Find where the given text appears and provide that cell's center as [X, Y] coordinate. 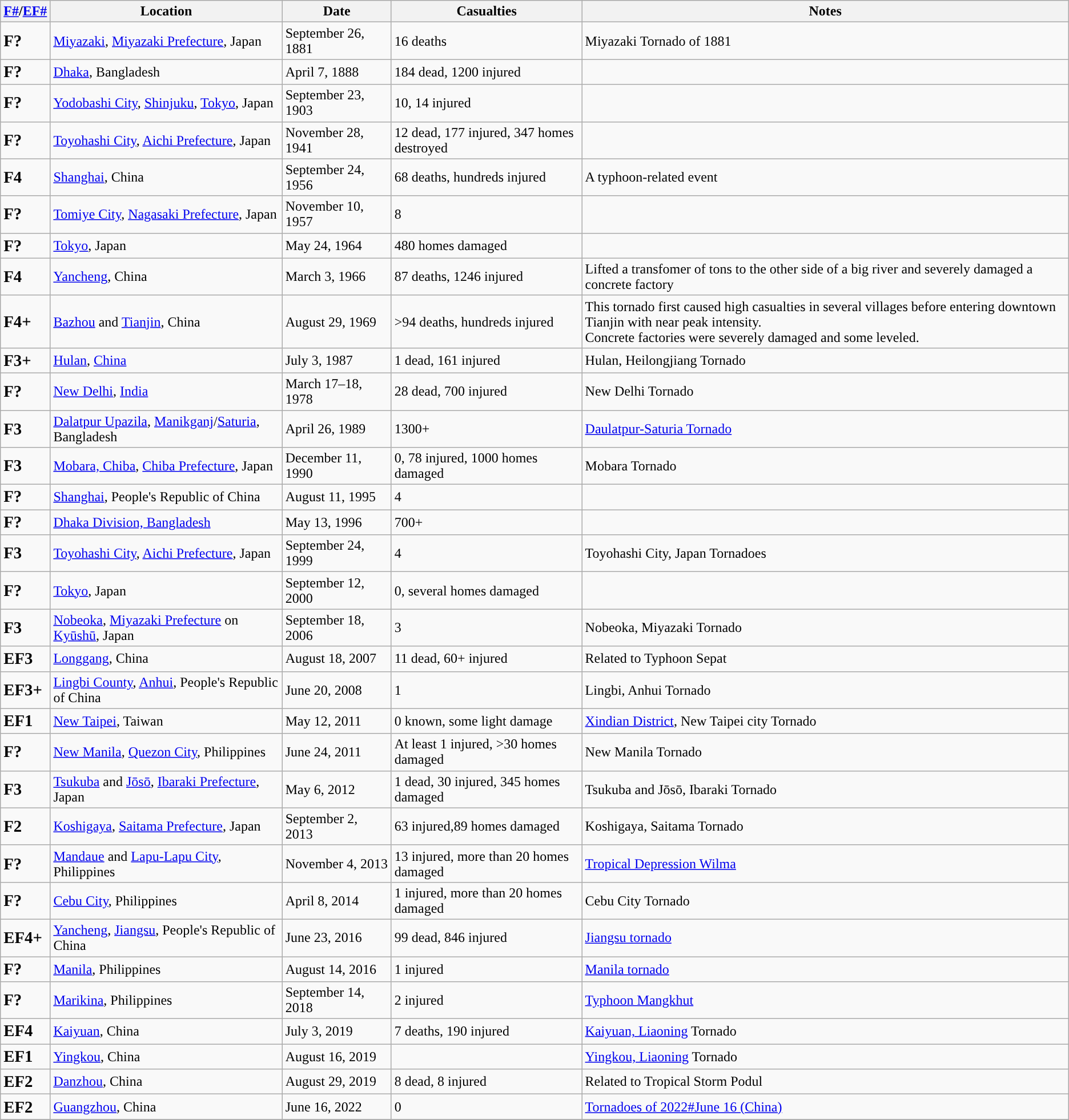
June 23, 2016 [337, 937]
Tsukuba and Jōsō, Ibaraki Prefecture, Japan [166, 789]
September 26, 1881 [337, 41]
At least 1 injured, >30 homes damaged [487, 752]
New Manila Tornado [825, 752]
Kaiyuan, Liaoning Tornado [825, 1032]
Shanghai, China [166, 177]
Date [337, 11]
Kaiyuan, China [166, 1032]
Dalatpur Upazila, Manikganj/Saturia, Bangladesh [166, 428]
Casualties [487, 11]
May 12, 2011 [337, 721]
Cebu City, Philippines [166, 901]
Daulatpur-Saturia Tornado [825, 428]
Miyazaki Tornado of 1881 [825, 41]
EF4+ [25, 937]
May 6, 2012 [337, 789]
August 14, 2016 [337, 969]
1 [487, 690]
68 deaths, hundreds injured [487, 177]
Yodobashi City, Shinjuku, Tokyo, Japan [166, 103]
11 dead, 60+ injured [487, 659]
Nobeoka, Miyazaki Tornado [825, 628]
November 10, 1957 [337, 215]
August 29, 2019 [337, 1082]
A typhoon-related event [825, 177]
Marikina, Philippines [166, 1000]
Yancheng, Jiangsu, People's Republic of China [166, 937]
184 dead, 1200 injured [487, 72]
March 3, 1966 [337, 276]
November 28, 1941 [337, 140]
Dhaka, Bangladesh [166, 72]
8 [487, 215]
Related to Tropical Storm Podul [825, 1082]
Manila tornado [825, 969]
1 injured, more than 20 homes damaged [487, 901]
December 11, 1990 [337, 466]
28 dead, 700 injured [487, 392]
Dhaka Division, Bangladesh [166, 522]
EF3 [25, 659]
September 24, 1956 [337, 177]
0 known, some light damage [487, 721]
10, 14 injured [487, 103]
April 8, 2014 [337, 901]
16 deaths [487, 41]
Yingkou, China [166, 1057]
Koshigaya, Saitama Prefecture, Japan [166, 827]
Typhoon Mangkhut [825, 1000]
EF4 [25, 1032]
Yancheng, China [166, 276]
Xindian District, New Taipei city Tornado [825, 721]
New Manila, Quezon City, Philippines [166, 752]
Manila, Philippines [166, 969]
Danzhou, China [166, 1082]
3 [487, 628]
Related to Typhoon Sepat [825, 659]
June 16, 2022 [337, 1107]
Nobeoka, Miyazaki Prefecture on Kyūshū, Japan [166, 628]
F4+ [25, 321]
New Taipei, Taiwan [166, 721]
Hulan, China [166, 360]
12 dead, 177 injured, 347 homes destroyed [487, 140]
September 14, 2018 [337, 1000]
Mobara Tornado [825, 466]
0, several homes damaged [487, 590]
May 13, 1996 [337, 522]
Mandaue and Lapu-Lapu City, Philippines [166, 863]
September 12, 2000 [337, 590]
July 3, 1987 [337, 360]
Bazhou and Tianjin, China [166, 321]
Tomiye City, Nagasaki Prefecture, Japan [166, 215]
8 dead, 8 injured [487, 1082]
7 deaths, 190 injured [487, 1032]
August 16, 2019 [337, 1057]
New Delhi Tornado [825, 392]
March 17–18, 1978 [337, 392]
1300+ [487, 428]
63 injured,89 homes damaged [487, 827]
June 20, 2008 [337, 690]
Jiangsu tornado [825, 937]
Miyazaki, Miyazaki Prefecture, Japan [166, 41]
F#/EF# [25, 11]
Tropical Depression Wilma [825, 863]
700+ [487, 522]
87 deaths, 1246 injured [487, 276]
July 3, 2019 [337, 1032]
Toyohashi City, Japan Tornadoes [825, 554]
Shanghai, People's Republic of China [166, 497]
Cebu City Tornado [825, 901]
1 dead, 161 injured [487, 360]
0, 78 injured, 1000 homes damaged [487, 466]
EF3+ [25, 690]
1 dead, 30 injured, 345 homes damaged [487, 789]
June 24, 2011 [337, 752]
Mobara, Chiba, Chiba Prefecture, Japan [166, 466]
Lingbi County, Anhui, People's Republic of China [166, 690]
August 29, 1969 [337, 321]
F2 [25, 827]
Hulan, Heilongjiang Tornado [825, 360]
1 injured [487, 969]
Notes [825, 11]
13 injured, more than 20 homes damaged [487, 863]
0 [487, 1107]
Tsukuba and Jōsō, Ibaraki Tornado [825, 789]
Longgang, China [166, 659]
April 7, 1888 [337, 72]
>94 deaths, hundreds injured [487, 321]
480 homes damaged [487, 245]
September 23, 1903 [337, 103]
September 2, 2013 [337, 827]
Lingbi, Anhui Tornado [825, 690]
May 24, 1964 [337, 245]
99 dead, 846 injured [487, 937]
November 4, 2013 [337, 863]
April 26, 1989 [337, 428]
August 11, 1995 [337, 497]
Location [166, 11]
September 24, 1999 [337, 554]
Tornadoes of 2022#June 16 (China) [825, 1107]
August 18, 2007 [337, 659]
September 18, 2006 [337, 628]
F3+ [25, 360]
New Delhi, India [166, 392]
Lifted a transfomer of tons to the other side of a big river and severely damaged a concrete factory [825, 276]
Guangzhou, China [166, 1107]
Yingkou, Liaoning Tornado [825, 1057]
Koshigaya, Saitama Tornado [825, 827]
2 injured [487, 1000]
